Determine the [X, Y] coordinate at the center of the cell enclosing the given text.  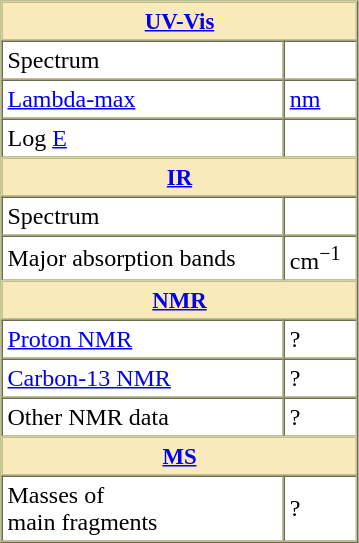
NMR [180, 300]
Lambda-max [143, 100]
UV-Vis [180, 22]
Carbon-13 NMR [143, 378]
MS [180, 456]
Major absorption bands [143, 258]
IR [180, 178]
Proton NMR [143, 340]
cm−1 [321, 258]
Masses of main fragments [143, 509]
nm [321, 100]
Other NMR data [143, 418]
Log Ε [143, 138]
